For the text-containing cell, return its midpoint in [X, Y] coordinate format. 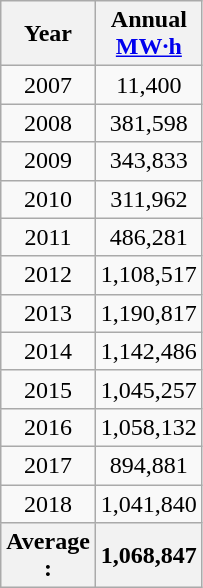
1,108,517 [148, 275]
1,045,257 [148, 389]
381,598 [148, 123]
1,041,840 [148, 503]
2013 [48, 313]
343,833 [148, 161]
1,068,847 [148, 556]
2011 [48, 237]
Annual MW·h [148, 34]
2009 [48, 161]
2014 [48, 351]
2018 [48, 503]
11,400 [148, 85]
2016 [48, 427]
2007 [48, 85]
Year [48, 34]
311,962 [148, 199]
Average : [48, 556]
2015 [48, 389]
2017 [48, 465]
1,058,132 [148, 427]
2012 [48, 275]
1,190,817 [148, 313]
894,881 [148, 465]
2010 [48, 199]
486,281 [148, 237]
2008 [48, 123]
1,142,486 [148, 351]
